Determine the (x, y) coordinate at the center of the cell enclosing the given text.  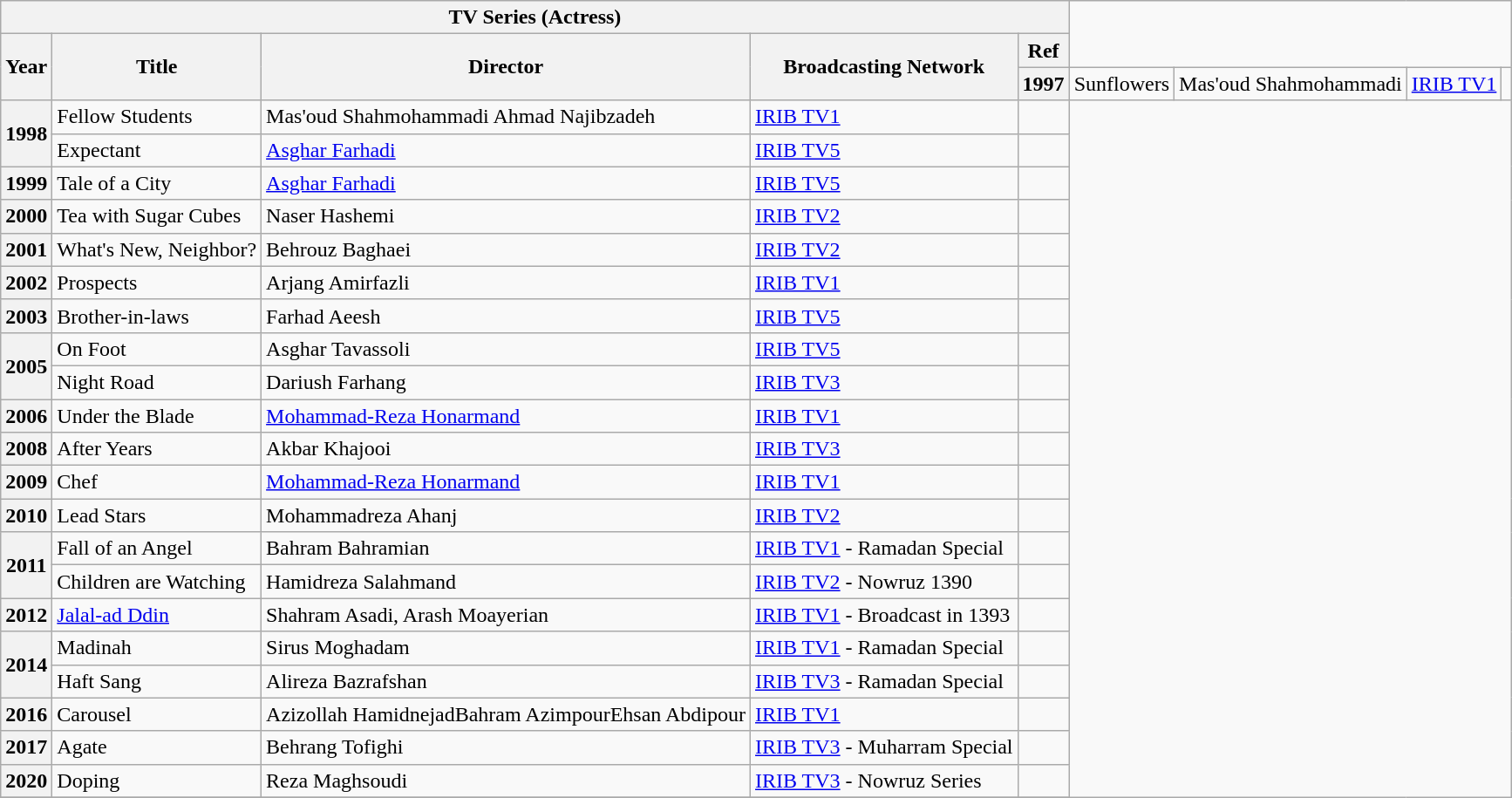
Brother-in-laws (157, 316)
What's New, Neighbor? (157, 249)
Tea with Sugar Cubes (157, 216)
Tale of a City (157, 183)
2016 (26, 714)
1997 (1043, 84)
Director (506, 67)
Alireza Bazrafshan (506, 681)
Chef (157, 482)
2012 (26, 615)
Night Road (157, 382)
Mohammadreza Ahanj (506, 515)
IRIB TV1 - Broadcast in 1393 (884, 615)
Jalal-ad Ddin (157, 615)
2003 (26, 316)
Behrouz Baghaei (506, 249)
Fellow Students (157, 117)
2010 (26, 515)
Sunflowers (1121, 84)
2011 (26, 565)
2005 (26, 365)
Agate (157, 747)
2017 (26, 747)
2009 (26, 482)
Mas'oud Shahmohammadi (1291, 84)
Akbar Khajooi (506, 449)
Reza Maghsoudi (506, 781)
1999 (26, 183)
Sirus Moghadam (506, 648)
TV Series (Actress) (535, 17)
Doping (157, 781)
2001 (26, 249)
Shahram Asadi, Arash Moayerian (506, 615)
After Years (157, 449)
IRIB TV2 - Nowruz 1390 (884, 582)
IRIB TV3 - Muharram Special (884, 747)
Title (157, 67)
Hamidreza Salahmand (506, 582)
Prospects (157, 283)
Arjang Amirfazli (506, 283)
Behrang Tofighi (506, 747)
Expectant (157, 150)
Azizollah HamidnejadBahram AzimpourEhsan Abdipour (506, 714)
Mas'oud Shahmohammadi Ahmad Najibzadeh (506, 117)
Madinah (157, 648)
2006 (26, 416)
Broadcasting Network (884, 67)
IRIB TV3 - Nowruz Series (884, 781)
1998 (26, 133)
Children are Watching (157, 582)
Farhad Aeesh (506, 316)
Bahram Bahramian (506, 549)
Ref (1043, 51)
Fall of an Angel (157, 549)
2008 (26, 449)
2000 (26, 216)
2014 (26, 665)
Under the Blade (157, 416)
2020 (26, 781)
Asghar Tavassoli (506, 349)
Haft Sang (157, 681)
Dariush Farhang (506, 382)
IRIB TV3 - Ramadan Special (884, 681)
On Foot (157, 349)
Carousel (157, 714)
Lead Stars (157, 515)
Naser Hashemi (506, 216)
Year (26, 67)
2002 (26, 283)
